From the cell containing the given text, extract its center point as [X, Y] coordinate. 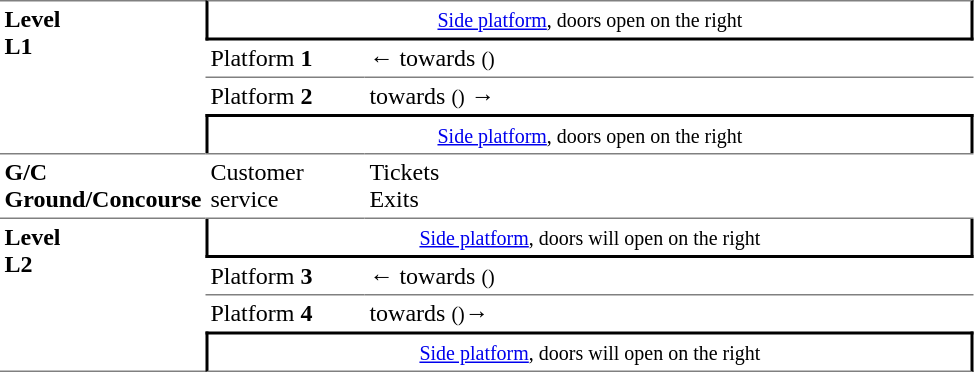
Customer service [286, 186]
towards () → [670, 95]
G/CGround/Concourse [103, 186]
LevelL1 [103, 76]
Platform 4 [286, 314]
Platform 3 [286, 277]
towards ()→ [670, 314]
Platform 1 [286, 58]
Platform 2 [286, 95]
LevelL2 [103, 296]
TicketsExits [670, 186]
